Determine the [x, y] coordinate at the center of the cell enclosing the given text.  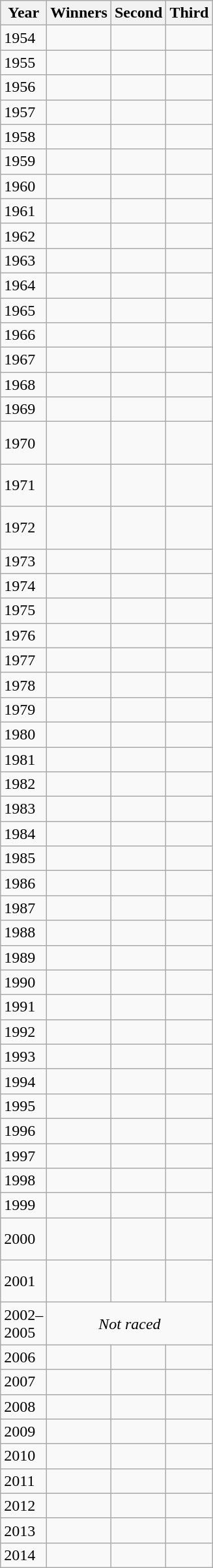
Third [189, 13]
1975 [23, 611]
2001 [23, 1281]
1972 [23, 527]
Second [138, 13]
1996 [23, 1131]
1980 [23, 734]
1985 [23, 859]
1979 [23, 709]
1999 [23, 1205]
1976 [23, 635]
2006 [23, 1357]
1960 [23, 186]
1966 [23, 335]
1957 [23, 112]
1993 [23, 1056]
1973 [23, 561]
1987 [23, 908]
1961 [23, 211]
1986 [23, 883]
1994 [23, 1081]
2000 [23, 1239]
Year [23, 13]
1962 [23, 236]
Winners [79, 13]
1954 [23, 38]
1997 [23, 1155]
2011 [23, 1481]
1982 [23, 784]
1964 [23, 285]
2008 [23, 1407]
1981 [23, 760]
1990 [23, 982]
1983 [23, 809]
1984 [23, 834]
1978 [23, 685]
2010 [23, 1456]
1967 [23, 360]
1989 [23, 957]
1956 [23, 87]
1955 [23, 62]
1959 [23, 161]
2009 [23, 1431]
1958 [23, 137]
Not raced [130, 1324]
1995 [23, 1106]
2002–2005 [23, 1324]
2012 [23, 1506]
1965 [23, 310]
1988 [23, 933]
2014 [23, 1555]
1991 [23, 1007]
1969 [23, 409]
2007 [23, 1382]
1992 [23, 1032]
1974 [23, 586]
1963 [23, 260]
1977 [23, 660]
1998 [23, 1181]
2013 [23, 1530]
1971 [23, 486]
1968 [23, 385]
1970 [23, 443]
